Provide the (x, y) coordinate of the cell's center where the given text is located.  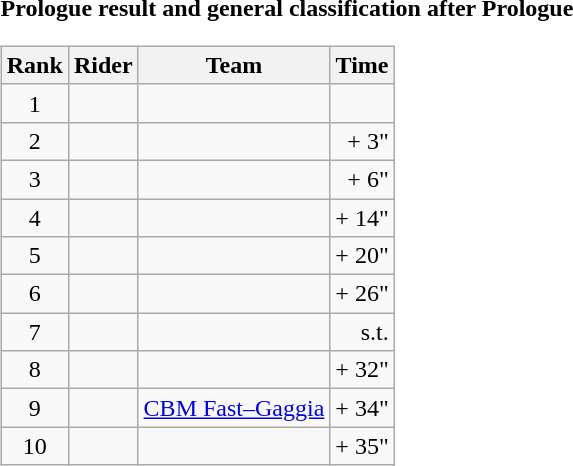
2 (34, 141)
+ 32" (362, 370)
Team (234, 65)
8 (34, 370)
+ 3" (362, 141)
9 (34, 408)
1 (34, 103)
10 (34, 446)
+ 6" (362, 179)
3 (34, 179)
+ 26" (362, 294)
Rank (34, 65)
+ 20" (362, 256)
Time (362, 65)
+ 35" (362, 446)
4 (34, 217)
+ 14" (362, 217)
+ 34" (362, 408)
5 (34, 256)
s.t. (362, 332)
Rider (103, 65)
7 (34, 332)
CBM Fast–Gaggia (234, 408)
6 (34, 294)
